From the cell containing the given text, extract its center point as [x, y] coordinate. 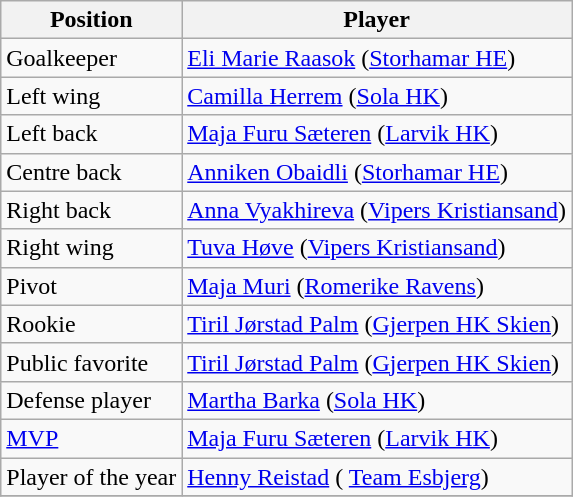
Position [92, 20]
Player of the year [92, 477]
Tuva Høve (Vipers Kristiansand) [377, 248]
Maja Muri (Romerike Ravens) [377, 286]
Player [377, 20]
Centre back [92, 172]
Anniken Obaidli (Storhamar HE) [377, 172]
Camilla Herrem (Sola HK) [377, 96]
Rookie [92, 324]
Right wing [92, 248]
Anna Vyakhireva (Vipers Kristiansand) [377, 210]
Goalkeeper [92, 58]
Henny Reistad ( Team Esbjerg) [377, 477]
Defense player [92, 400]
MVP [92, 438]
Left wing [92, 96]
Right back [92, 210]
Martha Barka (Sola HK) [377, 400]
Public favorite [92, 362]
Eli Marie Raasok (Storhamar HE) [377, 58]
Pivot [92, 286]
Left back [92, 134]
